Find where the given text appears and provide that cell's center as [X, Y] coordinate. 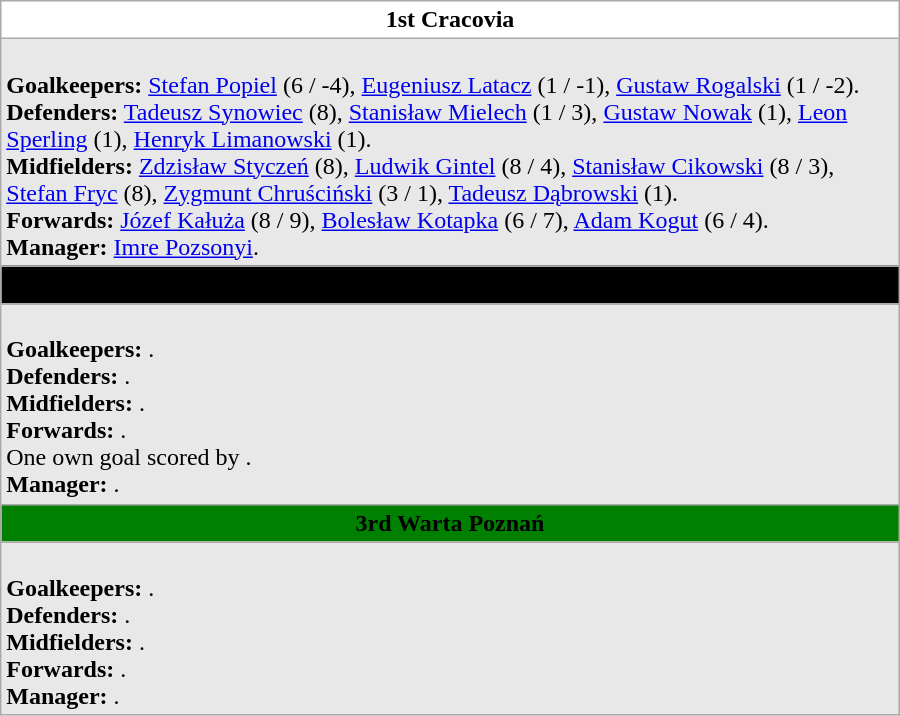
Goalkeepers: . Defenders: . Midfielders: . Forwards: .One own goal scored by .Manager: . [450, 404]
Goalkeepers: . Defenders: . Midfielders: . Forwards: .Manager: . [450, 628]
3rd Warta Poznań [450, 523]
2nd Polonia Warsaw [450, 285]
1st Cracovia [450, 20]
